Locate the cell with the specified text and output its (x, y) center coordinate. 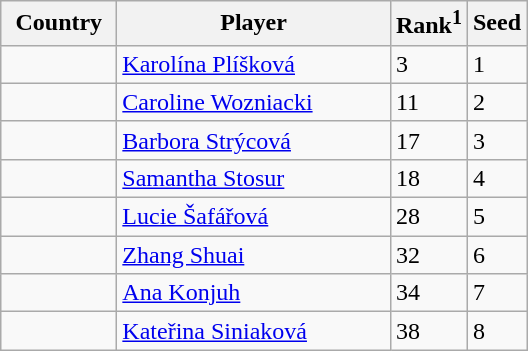
11 (428, 102)
Zhang Shuai (254, 255)
38 (428, 331)
28 (428, 217)
1 (496, 64)
7 (496, 293)
18 (428, 178)
17 (428, 140)
Karolína Plíšková (254, 64)
32 (428, 255)
6 (496, 255)
Kateřina Siniaková (254, 331)
8 (496, 331)
Seed (496, 24)
Barbora Strýcová (254, 140)
Player (254, 24)
Caroline Wozniacki (254, 102)
Samantha Stosur (254, 178)
Lucie Šafářová (254, 217)
Ana Konjuh (254, 293)
4 (496, 178)
Country (59, 24)
34 (428, 293)
Rank1 (428, 24)
5 (496, 217)
2 (496, 102)
